Search for the cell housing the specified text and yield its [x, y] center coordinate. 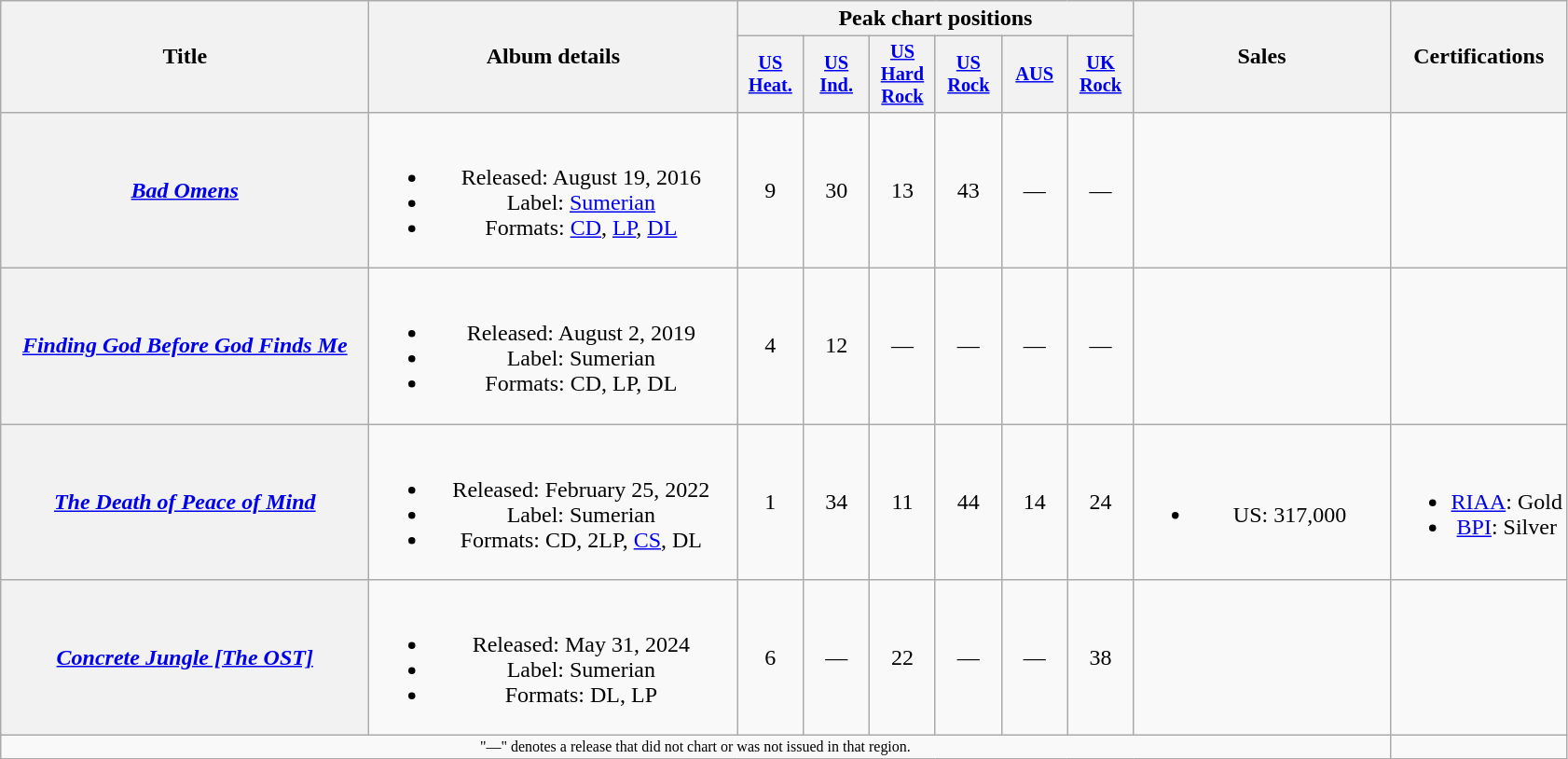
22 [902, 658]
Released: August 2, 2019Label: SumerianFormats: CD, LP, DL [554, 347]
RIAA: GoldBPI: Silver [1479, 502]
"—" denotes a release that did not chart or was not issued in that region. [695, 747]
43 [968, 190]
4 [770, 347]
1 [770, 502]
24 [1100, 502]
13 [902, 190]
Finding God Before God Finds Me [185, 347]
Peak chart positions [936, 19]
UK Rock [1100, 75]
US Ind. [837, 75]
Concrete Jungle [The OST] [185, 658]
The Death of Peace of Mind [185, 502]
Bad Omens [185, 190]
Released: February 25, 2022Label: SumerianFormats: CD, 2LP, CS, DL [554, 502]
US Hard Rock [902, 75]
11 [902, 502]
US Heat. [770, 75]
30 [837, 190]
US: 317,000 [1262, 502]
6 [770, 658]
44 [968, 502]
34 [837, 502]
US Rock [968, 75]
AUS [1035, 75]
12 [837, 347]
9 [770, 190]
Released: May 31, 2024Label: SumerianFormats: DL, LP [554, 658]
Certifications [1479, 57]
Title [185, 57]
38 [1100, 658]
Released: August 19, 2016Label: SumerianFormats: CD, LP, DL [554, 190]
Sales [1262, 57]
14 [1035, 502]
Album details [554, 57]
